Output the [x, y] coordinate of the center of the cell containing the given text.  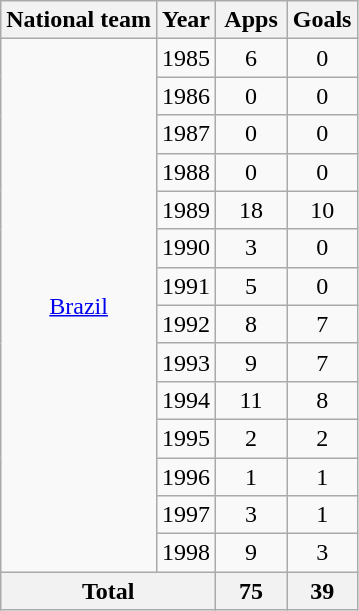
1989 [186, 210]
Goals [322, 20]
National team [79, 20]
10 [322, 210]
1985 [186, 58]
1996 [186, 477]
Year [186, 20]
1993 [186, 362]
Total [108, 591]
1991 [186, 286]
1987 [186, 134]
Brazil [79, 306]
39 [322, 591]
1998 [186, 553]
1988 [186, 172]
Apps [252, 20]
1997 [186, 515]
1990 [186, 248]
11 [252, 400]
75 [252, 591]
6 [252, 58]
1994 [186, 400]
1992 [186, 324]
1995 [186, 438]
1986 [186, 96]
18 [252, 210]
5 [252, 286]
